Scan for the cell matching the given text and deliver its [X, Y] coordinate at center. 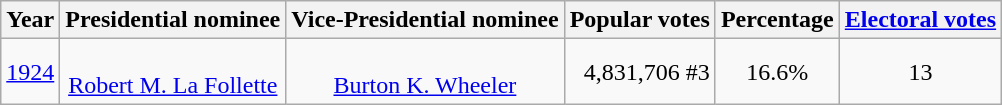
Burton K. Wheeler [425, 72]
13 [920, 72]
Presidential nominee [173, 20]
Year [30, 20]
1924 [30, 72]
Percentage [777, 20]
Popular votes [640, 20]
Vice-Presidential nominee [425, 20]
Electoral votes [920, 20]
16.6% [777, 72]
4,831,706 #3 [640, 72]
Robert M. La Follette [173, 72]
